Determine the (x, y) coordinate at the center of the cell enclosing the given text.  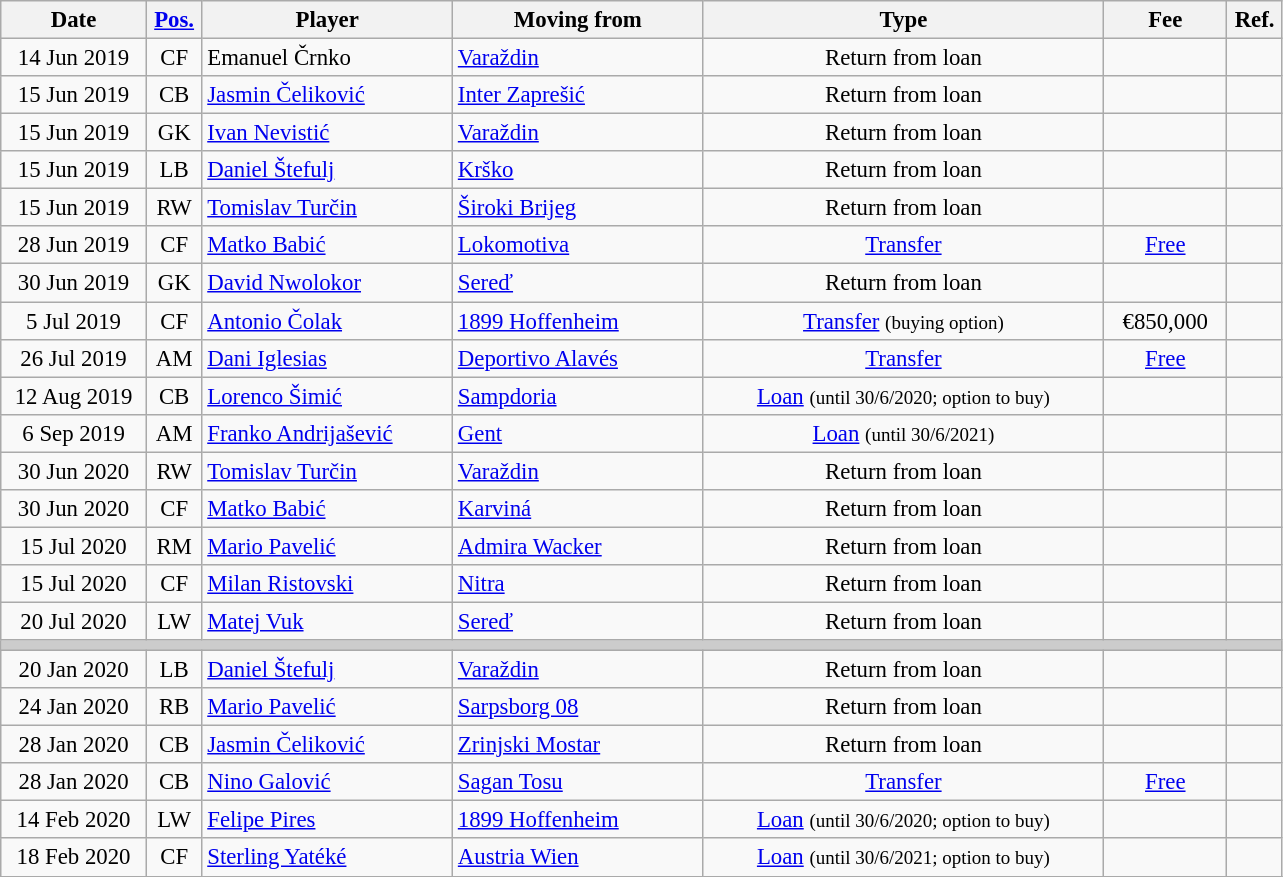
Inter Zaprešić (578, 95)
6 Sep 2019 (74, 433)
Zrinjski Mostar (578, 745)
12 Aug 2019 (74, 396)
Gent (578, 433)
Player (328, 20)
Sampdoria (578, 396)
Dani Iglesias (328, 358)
26 Jul 2019 (74, 358)
Milan Ristovski (328, 584)
Pos. (174, 20)
Loan (until 30/6/2021) (904, 433)
Sarpsborg 08 (578, 707)
Karviná (578, 509)
28 Jun 2019 (74, 245)
RB (174, 707)
Ivan Nevistić (328, 133)
Franko Andrijašević (328, 433)
20 Jan 2020 (74, 670)
Felipe Pires (328, 820)
Lorenco Šimić (328, 396)
14 Jun 2019 (74, 58)
Type (904, 20)
24 Jan 2020 (74, 707)
Emanuel Črnko (328, 58)
Moving from (578, 20)
Sagan Tosu (578, 782)
Deportivo Alavés (578, 358)
18 Feb 2020 (74, 858)
€850,000 (1166, 321)
20 Jul 2020 (74, 621)
Transfer (buying option) (904, 321)
RM (174, 546)
Austria Wien (578, 858)
5 Jul 2019 (74, 321)
Admira Wacker (578, 546)
Nino Galović (328, 782)
Nitra (578, 584)
Krško (578, 170)
Sterling Yatéké (328, 858)
30 Jun 2019 (74, 283)
Fee (1166, 20)
David Nwolokor (328, 283)
Ref. (1255, 20)
14 Feb 2020 (74, 820)
Antonio Čolak (328, 321)
Lokomotiva (578, 245)
Date (74, 20)
Loan (until 30/6/2021; option to buy) (904, 858)
Matej Vuk (328, 621)
Široki Brijeg (578, 208)
